From the cell containing the given text, extract its center point as (X, Y) coordinate. 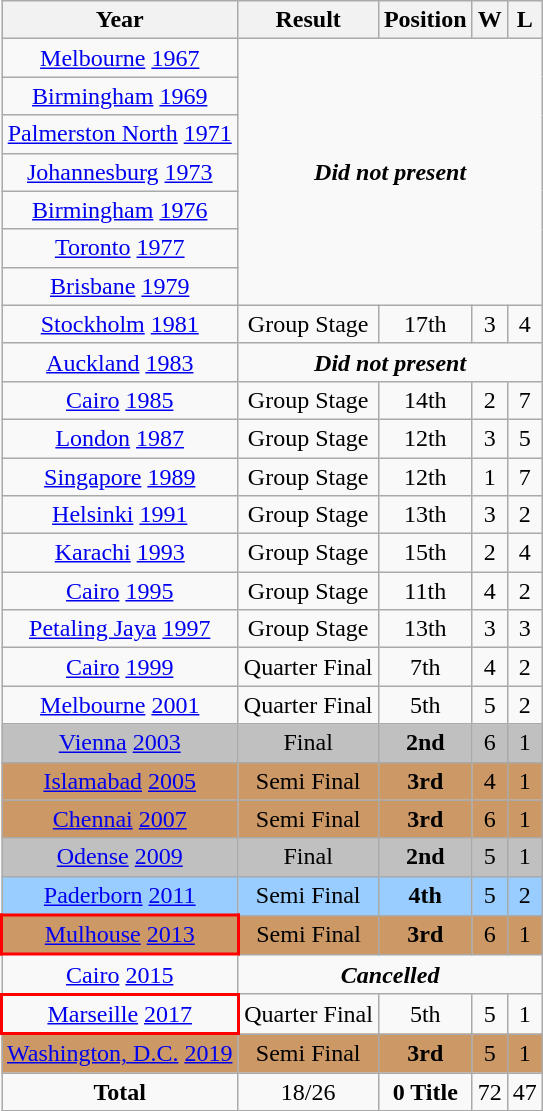
Stockholm 1981 (120, 324)
Brisbane 1979 (120, 286)
Cairo 1995 (120, 591)
Odense 2009 (120, 857)
15th (425, 553)
17th (425, 324)
Washington, D.C. 2019 (120, 1054)
Chennai 2007 (120, 819)
Karachi 1993 (120, 553)
Petaling Jaya 1997 (120, 629)
Toronto 1977 (120, 248)
Islamabad 2005 (120, 781)
Year (120, 20)
Result (308, 20)
47 (524, 1091)
Paderborn 2011 (120, 896)
11th (425, 591)
Palmerston North 1971 (120, 134)
Singapore 1989 (120, 477)
72 (490, 1091)
Melbourne 1967 (120, 58)
Marseille 2017 (120, 1014)
Helsinki 1991 (120, 515)
Cairo 1999 (120, 667)
Total (120, 1091)
Cairo 2015 (120, 975)
Johannesburg 1973 (120, 172)
Mulhouse 2013 (120, 935)
Birmingham 1976 (120, 210)
Position (425, 20)
W (490, 20)
Auckland 1983 (120, 362)
London 1987 (120, 438)
Melbourne 2001 (120, 705)
Cancelled (390, 975)
7th (425, 667)
L (524, 20)
14th (425, 400)
Cairo 1985 (120, 400)
Birmingham 1969 (120, 96)
4th (425, 896)
0 Title (425, 1091)
Vienna 2003 (120, 743)
18/26 (308, 1091)
